Return the [X, Y] coordinate for the center point of the cell that contains the specified text.  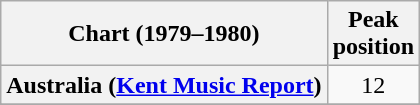
Peakposition [373, 34]
Chart (1979–1980) [164, 34]
12 [373, 85]
Australia (Kent Music Report) [164, 85]
